Locate the cell with the specified text and output its (x, y) center coordinate. 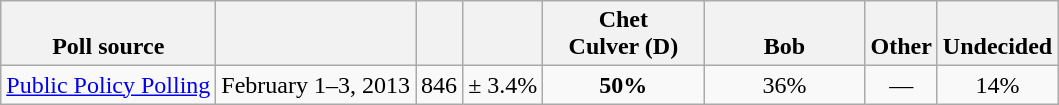
Other (901, 34)
36% (784, 85)
14% (997, 85)
Public Policy Polling (108, 85)
ChetCulver (D) (624, 34)
Undecided (997, 34)
Poll source (108, 34)
50% (624, 85)
— (901, 85)
Bob (784, 34)
846 (440, 85)
± 3.4% (503, 85)
February 1–3, 2013 (316, 85)
